Identify which cell holds the provided text, then report its (X, Y) central coordinate. 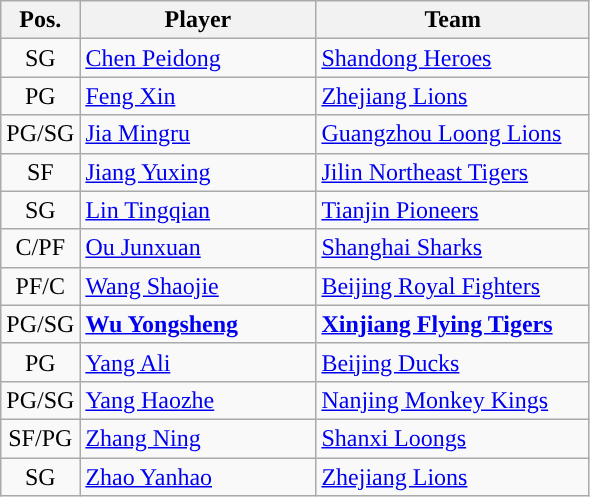
Beijing Royal Fighters (453, 286)
Wang Shaojie (198, 286)
Nanjing Monkey Kings (453, 400)
Zhao Yanhao (198, 477)
Zhang Ning (198, 438)
PF/C (40, 286)
Tianjin Pioneers (453, 210)
Lin Tingqian (198, 210)
Shanxi Loongs (453, 438)
Team (453, 20)
Jilin Northeast Tigers (453, 172)
Beijing Ducks (453, 362)
Yang Haozhe (198, 400)
Shandong Heroes (453, 58)
C/PF (40, 248)
Jiang Yuxing (198, 172)
Wu Yongsheng (198, 324)
Shanghai Sharks (453, 248)
Yang Ali (198, 362)
Pos. (40, 20)
Guangzhou Loong Lions (453, 134)
Xinjiang Flying Tigers (453, 324)
Ou Junxuan (198, 248)
Chen Peidong (198, 58)
SF/PG (40, 438)
Jia Mingru (198, 134)
SF (40, 172)
Feng Xin (198, 96)
Player (198, 20)
